Capture the cell that displays the provided text and extract its [x, y] central coordinate. 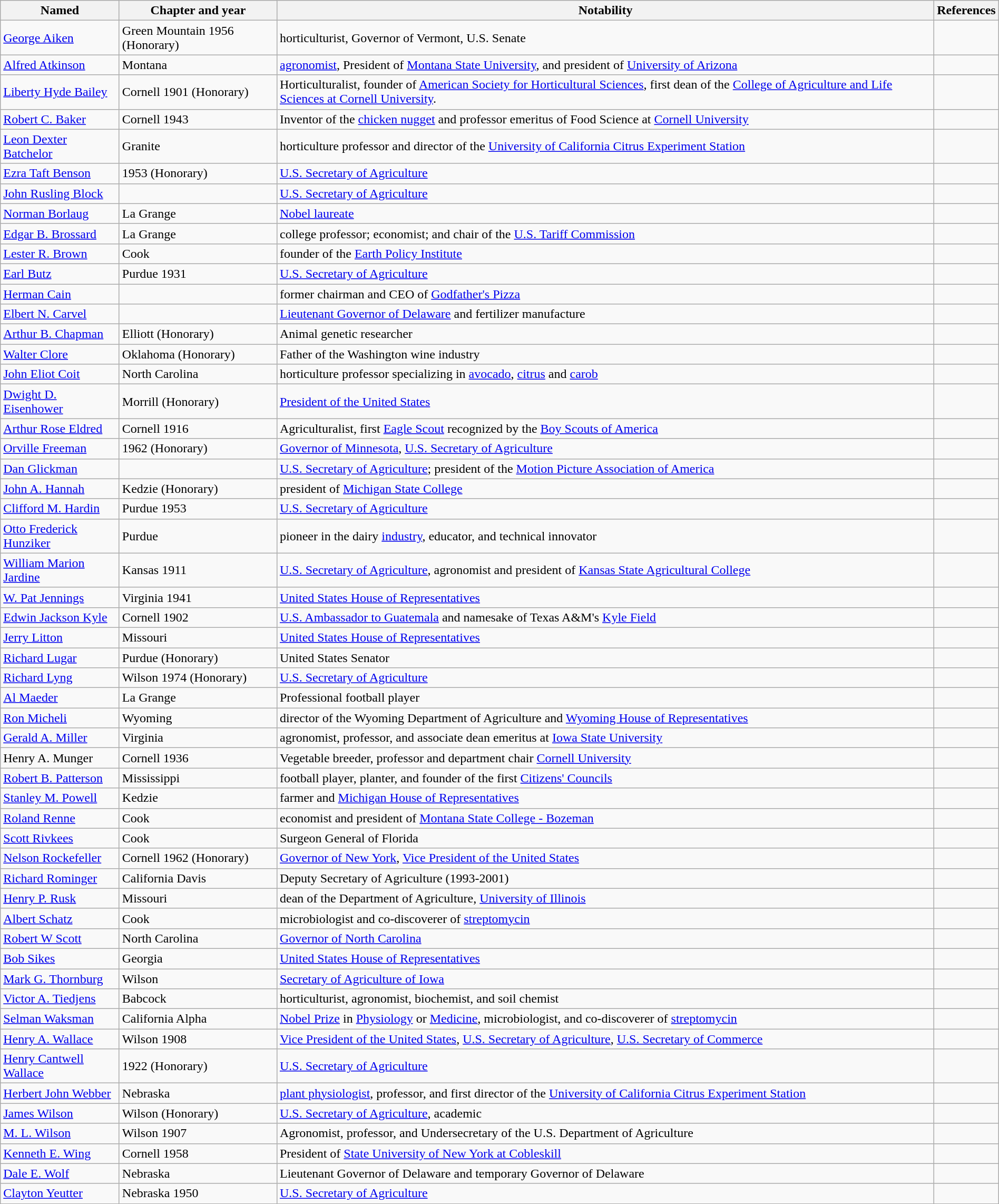
president of Michigan State College [605, 489]
Governor of Minnesota, U.S. Secretary of Agriculture [605, 449]
John A. Hannah [60, 489]
Vegetable breeder, professor and department chair Cornell University [605, 758]
economist and president of Montana State College - Bozeman [605, 818]
Stanley M. Powell [60, 798]
Arthur Rose Eldred [60, 429]
California Davis [198, 878]
Animal genetic researcher [605, 334]
U.S. Secretary of Agriculture; president of the Motion Picture Association of America [605, 469]
Clayton Yeutter [60, 1193]
Roland Renne [60, 818]
Notability [605, 11]
Wilson (Honorary) [198, 1113]
football player, planter, and founder of the first Citizens' Councils [605, 778]
Kansas 1911 [198, 570]
United States Senator [605, 657]
Wilson [198, 979]
Babcock [198, 999]
Kenneth E. Wing [60, 1153]
Mississippi [198, 778]
Otto Frederick Hunziker [60, 536]
Inventor of the chicken nugget and professor emeritus of Food Science at Cornell University [605, 119]
Dan Glickman [60, 469]
Robert B. Patterson [60, 778]
Henry P. Rusk [60, 898]
college professor; economist; and chair of the U.S. Tariff Commission [605, 234]
Vice President of the United States, U.S. Secretary of Agriculture, U.S. Secretary of Commerce [605, 1039]
Leon Dexter Batchelor [60, 147]
Arthur B. Chapman [60, 334]
Cornell 1958 [198, 1153]
Earl Butz [60, 274]
Orville Freeman [60, 449]
John Eliot Coit [60, 374]
Dale E. Wolf [60, 1173]
Robert W Scott [60, 938]
Governor of New York, Vice President of the United States [605, 858]
Alfred Atkinson [60, 65]
James Wilson [60, 1113]
U.S. Secretary of Agriculture, academic [605, 1113]
Lieutenant Governor of Delaware and temporary Governor of Delaware [605, 1173]
horticulture professor and director of the University of California Citrus Experiment Station [605, 147]
Professional football player [605, 698]
John Rusling Block [60, 193]
Mark G. Thornburg [60, 979]
References [966, 11]
Father of the Washington wine industry [605, 354]
Named [60, 11]
Virginia 1941 [198, 597]
1922 (Honorary) [198, 1066]
Cornell 1936 [198, 758]
agronomist, President of Montana State University, and president of University of Arizona [605, 65]
Liberty Hyde Bailey [60, 92]
Montana [198, 65]
President of State University of New York at Cobleskill [605, 1153]
Nelson Rockefeller [60, 858]
Cornell 1901 (Honorary) [198, 92]
Al Maeder [60, 698]
horticulturist, Governor of Vermont, U.S. Senate [605, 38]
Henry A. Wallace [60, 1039]
Morrill (Honorary) [198, 402]
founder of the Earth Policy Institute [605, 254]
microbiologist and co-discoverer of streptomycin [605, 918]
former chairman and CEO of Godfather's Pizza [605, 294]
Georgia [198, 958]
Cornell 1902 [198, 617]
W. Pat Jennings [60, 597]
Governor of North Carolina [605, 938]
1962 (Honorary) [198, 449]
farmer and Michigan House of Representatives [605, 798]
Nebraska 1950 [198, 1193]
Cornell 1962 (Honorary) [198, 858]
Purdue 1953 [198, 509]
Nobel Prize in Physiology or Medicine, microbiologist, and co-discoverer of streptomycin [605, 1019]
Surgeon General of Florida [605, 838]
Wilson 1908 [198, 1039]
Herman Cain [60, 294]
horticulture professor specializing in avocado, citrus and carob [605, 374]
Dwight D. Eisenhower [60, 402]
Chapter and year [198, 11]
Lieutenant Governor of Delaware and fertilizer manufacture [605, 314]
Agriculturalist, first Eagle Scout recognized by the Boy Scouts of America [605, 429]
Purdue [198, 536]
Cornell 1916 [198, 429]
Victor A. Tiedjens [60, 999]
Lester R. Brown [60, 254]
Agronomist, professor, and Undersecretary of the U.S. Department of Agriculture [605, 1133]
plant physiologist, professor, and first director of the University of California Citrus Experiment Station [605, 1093]
Ron Micheli [60, 718]
Bob Sikes [60, 958]
Henry Cantwell Wallace [60, 1066]
Kedzie (Honorary) [198, 489]
Gerald A. Miller [60, 738]
Selman Waksman [60, 1019]
Kedzie [198, 798]
Wyoming [198, 718]
Wilson 1974 (Honorary) [198, 678]
Albert Schatz [60, 918]
Cornell 1943 [198, 119]
Henry A. Munger [60, 758]
Clifford M. Hardin [60, 509]
director of the Wyoming Department of Agriculture and Wyoming House of Representatives [605, 718]
Richard Rominger [60, 878]
Robert C. Baker [60, 119]
President of the United States [605, 402]
Walter Clore [60, 354]
Ezra Taft Benson [60, 173]
M. L. Wilson [60, 1133]
pioneer in the dairy industry, educator, and technical innovator [605, 536]
Green Mountain 1956 (Honorary) [198, 38]
George Aiken [60, 38]
Secretary of Agriculture of Iowa [605, 979]
U.S. Ambassador to Guatemala and namesake of Texas A&M's Kyle Field [605, 617]
Herbert John Webber [60, 1093]
Nobel laureate [605, 213]
1953 (Honorary) [198, 173]
horticulturist, agronomist, biochemist, and soil chemist [605, 999]
Jerry Litton [60, 637]
Scott Rivkees [60, 838]
agronomist, professor, and associate dean emeritus at Iowa State University [605, 738]
Purdue (Honorary) [198, 657]
California Alpha [198, 1019]
Edwin Jackson Kyle [60, 617]
Richard Lyng [60, 678]
Elliott (Honorary) [198, 334]
Norman Borlaug [60, 213]
U.S. Secretary of Agriculture, agronomist and president of Kansas State Agricultural College [605, 570]
Oklahoma (Honorary) [198, 354]
Purdue 1931 [198, 274]
dean of the Department of Agriculture, University of Illinois [605, 898]
Granite [198, 147]
Edgar B. Brossard [60, 234]
Virginia [198, 738]
Elbert N. Carvel [60, 314]
Richard Lugar [60, 657]
Deputy Secretary of Agriculture (1993-2001) [605, 878]
William Marion Jardine [60, 570]
Wilson 1907 [198, 1133]
